Extract the [X, Y] coordinate from the center of the cell holding the provided text.  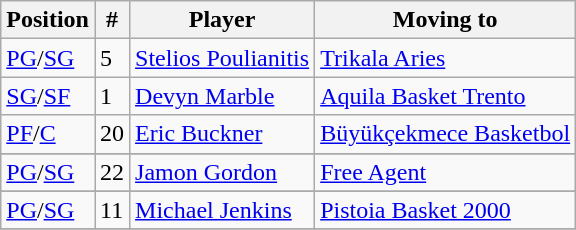
Jamon Gordon [222, 172]
Büyükçekmece Basketbol [446, 134]
Free Agent [446, 172]
Devyn Marble [222, 96]
Moving to [446, 20]
Aquila Basket Trento [446, 96]
Pistoia Basket 2000 [446, 210]
# [112, 20]
20 [112, 134]
Stelios Poulianitis [222, 58]
PF/C [48, 134]
22 [112, 172]
5 [112, 58]
11 [112, 210]
Trikala Aries [446, 58]
SG/SF [48, 96]
Michael Jenkins [222, 210]
Eric Buckner [222, 134]
Position [48, 20]
Player [222, 20]
1 [112, 96]
